Scan for the cell matching the given text and deliver its [X, Y] coordinate at center. 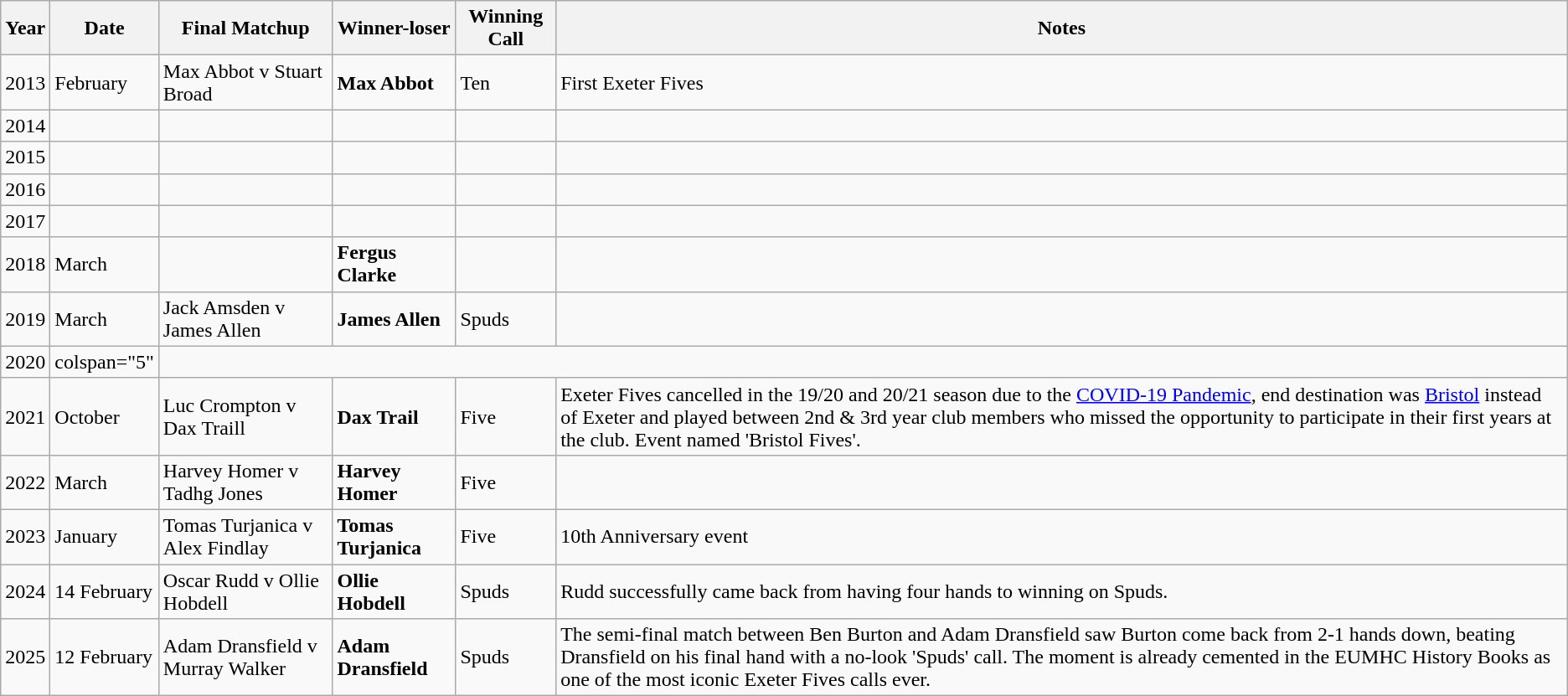
Tomas Turjanica [394, 536]
10th Anniversary event [1062, 536]
October [105, 416]
Fergus Clarke [394, 265]
2021 [25, 416]
2018 [25, 265]
Max Abbot v Stuart Broad [245, 82]
Ten [506, 82]
2016 [25, 189]
Final Matchup [245, 28]
January [105, 536]
Max Abbot [394, 82]
Rudd successfully came back from having four hands to winning on Spuds. [1062, 591]
Notes [1062, 28]
Jack Amsden v James Allen [245, 318]
2013 [25, 82]
Harvey Homer v Tadhg Jones [245, 482]
2015 [25, 157]
Adam Dransfield v Murray Walker [245, 657]
2014 [25, 126]
12 February [105, 657]
2025 [25, 657]
14 February [105, 591]
Tomas Turjanica v Alex Findlay [245, 536]
Oscar Rudd v Ollie Hobdell [245, 591]
Luc Crompton v Dax Traill [245, 416]
Year [25, 28]
2020 [25, 362]
Winner-loser [394, 28]
Dax Trail [394, 416]
First Exeter Fives [1062, 82]
February [105, 82]
2023 [25, 536]
2019 [25, 318]
Date [105, 28]
2022 [25, 482]
colspan="5" [105, 362]
Ollie Hobdell [394, 591]
Harvey Homer [394, 482]
Winning Call [506, 28]
Adam Dransfield [394, 657]
James Allen [394, 318]
2017 [25, 221]
2024 [25, 591]
